Return the (x, y) coordinate for the center point of the cell that contains the specified text.  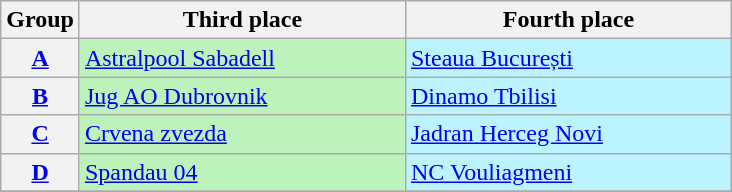
Crvena zvezda (242, 134)
Jug AO Dubrovnik (242, 96)
D (40, 172)
NC Vouliagmeni (568, 172)
Group (40, 20)
C (40, 134)
Spandau 04 (242, 172)
B (40, 96)
Steaua București (568, 58)
Third place (242, 20)
Jadran Herceg Novi (568, 134)
Astralpool Sabadell (242, 58)
Fourth place (568, 20)
Dinamo Tbilisi (568, 96)
A (40, 58)
